Output the (x, y) coordinate of the center of the cell containing the given text.  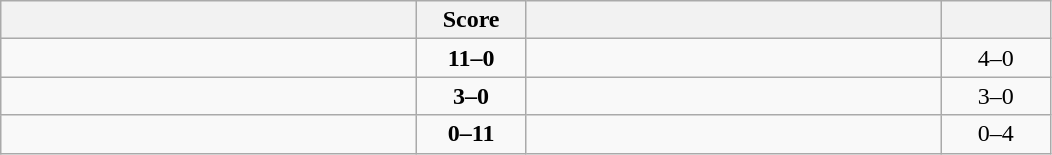
4–0 (996, 58)
Score (472, 20)
0–4 (996, 134)
11–0 (472, 58)
0–11 (472, 134)
